Determine the (x, y) coordinate at the center of the cell enclosing the given text.  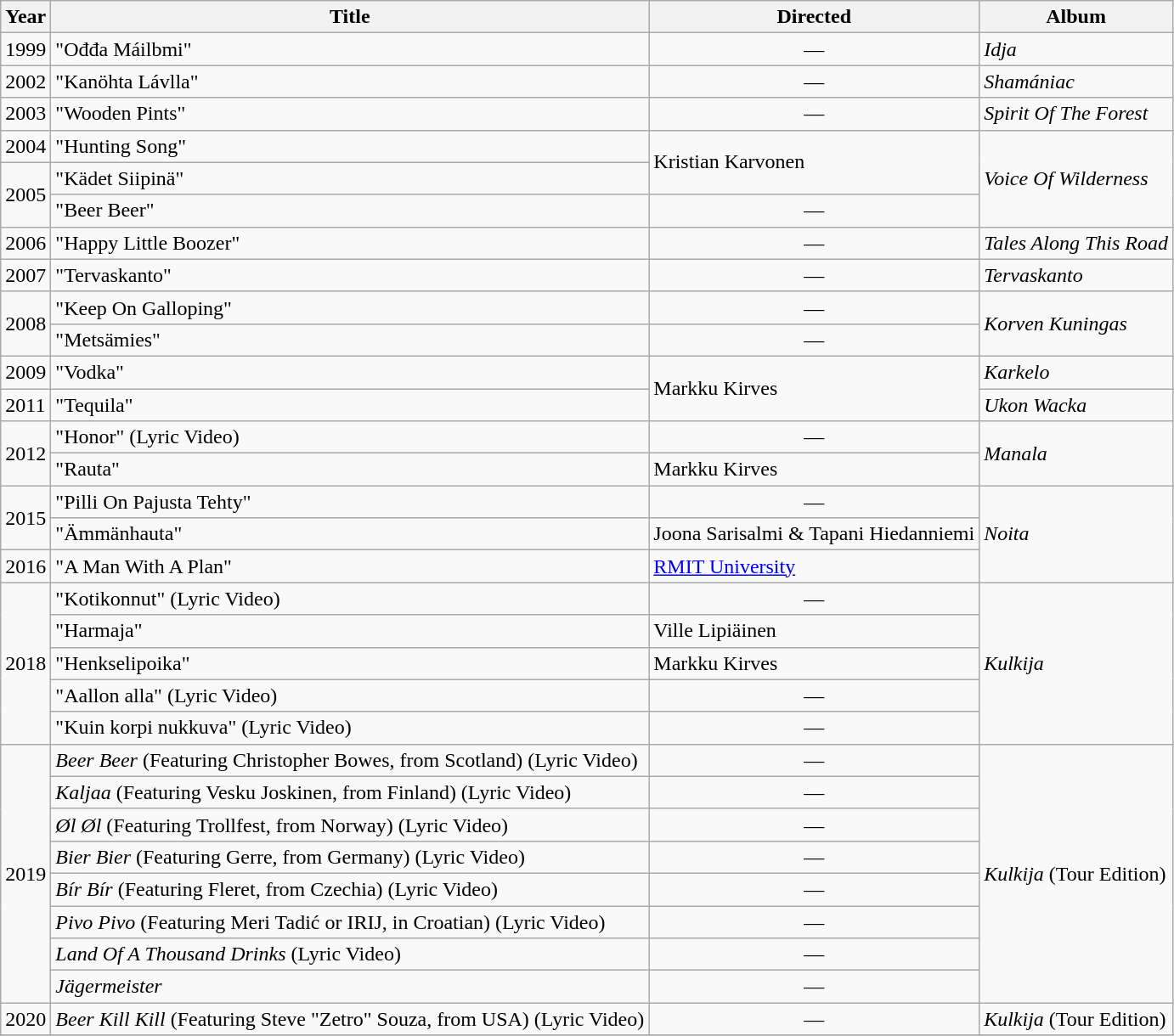
2008 (25, 324)
"A Man With A Plan" (350, 566)
"Metsämies" (350, 340)
2011 (25, 405)
"Ämmänhauta" (350, 534)
2020 (25, 1019)
"Kanöhta Lávlla" (350, 82)
"Honor" (Lyric Video) (350, 437)
Øl Øl (Featuring Trollfest, from Norway) (Lyric Video) (350, 825)
Manala (1076, 453)
"Kotikonnut" (Lyric Video) (350, 599)
2012 (25, 453)
"Aallon alla" (Lyric Video) (350, 695)
Kaljaa (Featuring Vesku Joskinen, from Finland) (Lyric Video) (350, 792)
"Wooden Pints" (350, 114)
Karkelo (1076, 372)
"Ođđa Máilbmi" (350, 49)
Ville Lipiäinen (814, 631)
Directed (814, 17)
Shamániac (1076, 82)
2003 (25, 114)
"Beer Beer" (350, 211)
2002 (25, 82)
"Keep On Galloping" (350, 307)
Kristian Karvonen (814, 162)
"Tequila" (350, 405)
2004 (25, 146)
Korven Kuningas (1076, 324)
Ukon Wacka (1076, 405)
Kulkija (1076, 663)
Title (350, 17)
Pivo Pivo (Featuring Meri Tadić or IRIJ, in Croatian) (Lyric Video) (350, 921)
2018 (25, 663)
"Vodka" (350, 372)
Voice Of Wilderness (1076, 178)
2015 (25, 518)
2006 (25, 243)
2016 (25, 566)
"Tervaskanto" (350, 275)
"Happy Little Boozer" (350, 243)
Jägermeister (350, 987)
Joona Sarisalmi & Tapani Hiedanniemi (814, 534)
Spirit Of The Forest (1076, 114)
Year (25, 17)
"Pilli On Pajusta Tehty" (350, 502)
Beer Beer (Featuring Christopher Bowes, from Scotland) (Lyric Video) (350, 760)
Beer Kill Kill (Featuring Steve "Zetro" Souza, from USA) (Lyric Video) (350, 1019)
1999 (25, 49)
"Hunting Song" (350, 146)
2007 (25, 275)
Album (1076, 17)
"Rauta" (350, 470)
2009 (25, 372)
"Kuin korpi nukkuva" (Lyric Video) (350, 728)
2019 (25, 873)
Bír Bír (Featuring Fleret, from Czechia) (Lyric Video) (350, 889)
"Harmaja" (350, 631)
RMIT University (814, 566)
"Henkselipoika" (350, 663)
Land Of A Thousand Drinks (Lyric Video) (350, 954)
Noita (1076, 534)
Tales Along This Road (1076, 243)
Bier Bier (Featuring Gerre, from Germany) (Lyric Video) (350, 857)
Tervaskanto (1076, 275)
"Kädet Siipinä" (350, 178)
Idja (1076, 49)
2005 (25, 194)
